Search for the cell housing the specified text and yield its (X, Y) center coordinate. 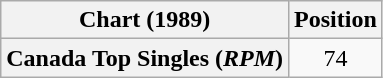
Position (336, 20)
74 (336, 58)
Chart (1989) (145, 20)
Canada Top Singles (RPM) (145, 58)
